Detect which cell encompasses the target text, then output its (X, Y) center coordinate. 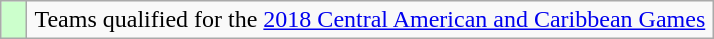
Teams qualified for the 2018 Central American and Caribbean Games (370, 20)
